For the text-containing cell, return its midpoint in (x, y) coordinate format. 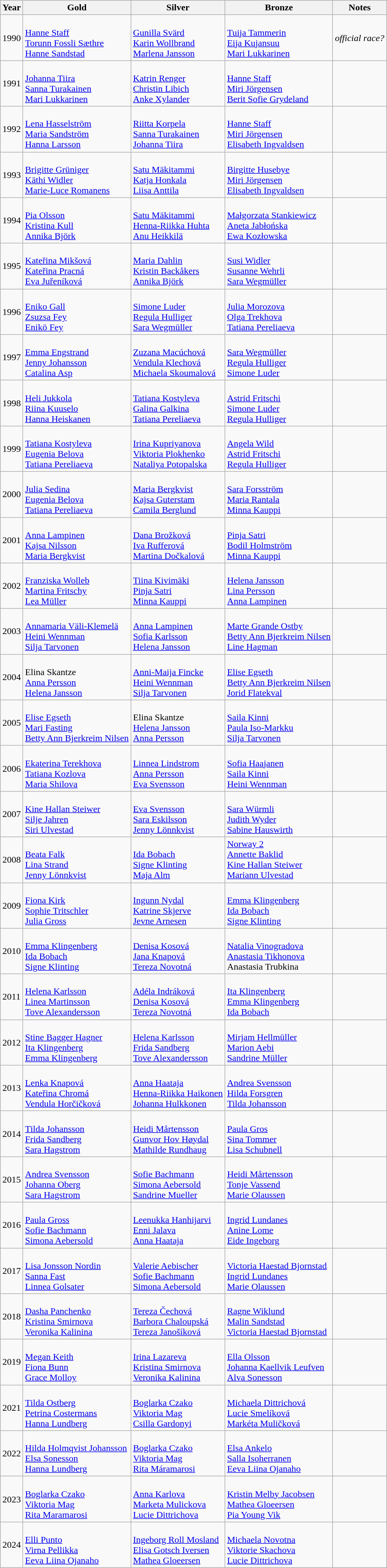
2001 (12, 540)
Elise EgsethBetty Ann Bjerkreim NilsenJorid Flatekval (279, 677)
2023 (12, 1499)
1997 (12, 357)
Tatiana KostylevaGalina GalkinaTatiana Pereliaeva (178, 403)
Boglarka CzakoViktoria MagRita Máramarosi (178, 1454)
Valerie AebischerSofie BachmannSimona Aebersold (178, 1271)
Lena HasselströmMaria SandströmHanna Larsson (77, 129)
Notes (360, 8)
Michaela DittrichováLucie SmelíkováMarkéta Muličková (279, 1408)
Natalia VinogradovaAnastasia TikhonovaAnastasia Trubkina (279, 951)
2002 (12, 586)
1999 (12, 449)
Dasha PanchenkoKristina SmirnovaVeronika Kalinina (77, 1316)
1995 (12, 266)
Boglarka CzakoViktoria MagCsilla Gardonyi (178, 1408)
Boglarka CzakoViktoria MagRita Maramarosi (77, 1499)
Brigitte Grüniger Käthi WidlerMarie-Luce Romanens (77, 175)
2000 (12, 494)
Paula GrosSina TommerLisa Schubnell (279, 1134)
Hilda Holmqvist JohanssonElsa SonessonHanna Lundberg (77, 1454)
Ida BobachSigne KlintingMaja Alm (178, 860)
Beata FalkLina StrandJenny Lönnkvist (77, 860)
Helena JanssonLina PerssonAnna Lampinen (279, 586)
Birgitte HusebyeMiri JörgensenElisabeth Ingvaldsen (279, 175)
Tuija TammerinEija KujansuuMari Lukkarinen (279, 38)
Silver (178, 8)
Kateřina MikšováKateřina PracnáEva Juřeníková (77, 266)
official race? (360, 38)
Johanna TiiraSanna TurakainenMari Lukkarinen (77, 84)
Tilda OstbergPetrina CostermansHanna Lundberg (77, 1408)
Denisa KosováJana KnapováTereza Novotná (178, 951)
Anna HaatajaHenna-Riikka HaikonenJohanna Hulkkonen (178, 1088)
Maria DahlinKristin BackåkersAnnika Björk (178, 266)
Helena KarlssonFrida SandbergTove Alexandersson (178, 1043)
Tereza ČechováBarbora ChaloupskáTereza Janošíková (178, 1316)
2012 (12, 1043)
Ingrid LundanesAnine LomeEide Ingeborg (279, 1225)
Ella OlssonJohanna Kaellvik LeufvenAlva Sonesson (279, 1362)
Astrid FritschiSimone LuderRegula Hulliger (279, 403)
2022 (12, 1454)
Eva SvenssonSara EskilssonJenny Lönnkvist (178, 814)
Year (12, 8)
Irina KupriyanovaViktoria PlokhenkoNataliya Potopalska (178, 449)
Mirjam HellmüllerMarion AebiSandrine Müller (279, 1043)
Eniko GallZsuzsa FeyEnikö Fey (77, 311)
Ekaterina TerekhovaTatiana KozlovaMaria Shilova (77, 769)
2021 (12, 1408)
Elsa AnkeloSalla IsoherranenEeva Liina Ojanaho (279, 1454)
Ingunn NydalKatrine SkjerveJevne Arnesen (178, 905)
2007 (12, 814)
Zuzana MacúchováVendula KlechováMichaela Skoumalová (178, 357)
Tatiana KostylevaEugenia BelovaTatiana Pereliaeva (77, 449)
Ita KlingenbergEmma KlingenbergIda Bobach (279, 996)
Satu MäkitammiKatja HonkalaLiisa Anttila (178, 175)
Anna LampinenKajsa NilssonMaria Bergkvist (77, 540)
Gold (77, 8)
Riitta KorpelaSanna TurakainenJohanna Tiira (178, 129)
Heidi MårtenssonGunvor Hov HøydalMathilde Rundhaug (178, 1134)
Julia MorozovaOlga TrekhovaTatiana Pereliaeva (279, 311)
Norway 2Annette BaklidKine Hallan SteiwerMariann Ulvestad (279, 860)
Julia SedinaEugenia BelovaTatiana Pereliaeva (77, 494)
Hanne StaffTorunn Fossli SæthreHanne Sandstad (77, 38)
2017 (12, 1271)
Adéla IndrákováDenisa KosováTereza Novotná (178, 996)
Dana BrožkováIva RufferováMartina Dočkalová (178, 540)
Anni-Maija FinckeHeini WennmanSilja Tarvonen (178, 677)
1990 (12, 38)
Katrin RengerChristin LibichAnke Xylander (178, 84)
2024 (12, 1545)
Annamaria Väli-KlemeläHeini WennmanSilja Tarvonen (77, 631)
Heidi MårtenssonTonje VassendMarie Olaussen (279, 1179)
Hanne StaffMiri JörgensenBerit Sofie Grydeland (279, 84)
2011 (12, 996)
2008 (12, 860)
Lisa Jonsson NordinSanna FastLinnea Golsater (77, 1271)
Ragne WiklundMalin SandstadVictoria Haestad Bjornstad (279, 1316)
Stine Bagger HagnerIta KlingenbergEmma Klingenberg (77, 1043)
Andrea SvenssonJohanna ObergSara Hagstrom (77, 1179)
2004 (12, 677)
Bronze (279, 8)
Satu MäkitammiHenna-Riikka HuhtaAnu Heikkilä (178, 220)
Fiona KirkSophie TritschlerJulia Gross (77, 905)
Maria BergkvistKajsa GuterstamCamila Berglund (178, 494)
Małgorzata StankiewiczAneta JabłońskaEwa Kozłowska (279, 220)
Linnea LindstromAnna PerssonEva Svensson (178, 769)
Anna LampinenSofia KarlssonHelena Jansson (178, 631)
Heli JukkolaRiina KuuseloHanna Heiskanen (77, 403)
2003 (12, 631)
Franziska WollebMartina FritschyLea Müller (77, 586)
Sara WegmüllerRegula HulligerSimone Luder (279, 357)
Pia OlssonKristina KullAnnika Björk (77, 220)
2019 (12, 1362)
Pinja SatriBodil HolmströmMinna Kauppi (279, 540)
2006 (12, 769)
Saila KinniPaula Iso-MarkkuSilja Tarvonen (279, 723)
Kine Hallan SteiwerSilje JahrenSiri Ulvestad (77, 814)
2005 (12, 723)
Helena KarlssonLinea MartinssonTove Alexandersson (77, 996)
Paula Gross Sofie BachmannSimona Aebersold (77, 1225)
Elise EgsethMari FastingBetty Ann Bjerkreim Nilsen (77, 723)
Tiina KivimäkiPinja SatriMinna Kauppi (178, 586)
Victoria Haestad BjornstadIngrid LundanesMarie Olaussen (279, 1271)
2015 (12, 1179)
2016 (12, 1225)
2009 (12, 905)
Leenukka HanhijarviEnni JalavaAnna Haataja (178, 1225)
Lenka KnapováKateřina ChromáVendula Horčičková (77, 1088)
Hanne StaffMiri JörgensenElisabeth Ingvaldsen (279, 129)
2010 (12, 951)
1994 (12, 220)
Andrea SvenssonHilda ForsgrenTilda Johansson (279, 1088)
1998 (12, 403)
Elina SkantzeHelena JanssonAnna Persson (178, 723)
1991 (12, 84)
Elli PuntoVirna PellikkaEeva Liina Ojanaho (77, 1545)
1993 (12, 175)
1996 (12, 311)
Sara WürmliJudith WyderSabine Hauswirth (279, 814)
2014 (12, 1134)
Marte Grande OstbyBetty Ann Bjerkreim NilsenLine Hagman (279, 631)
Anna KarlovaMarketa MulickovaLucie Dittrichova (178, 1499)
Susi WidlerSusanne WehrliSara Wegmüller (279, 266)
Angela WildAstrid FritschiRegula Hulliger (279, 449)
Tilda JohanssonFrida SandbergSara Hagstrom (77, 1134)
Megan KeithFiona BunnGrace Molloy (77, 1362)
2013 (12, 1088)
Simone LuderRegula HulligerSara Wegmüller (178, 311)
2018 (12, 1316)
Sofie BachmannSimona AebersoldSandrine Mueller (178, 1179)
Elina SkantzeAnna PerssonHelena Jansson (77, 677)
Gunilla SvärdKarin WollbrandMarlena Jansson (178, 38)
Sofia HaajanenSaila KinniHeini Wennman (279, 769)
Michaela NovotnaViktorie SkachovaLucie Dittrichova (279, 1545)
Kristin Melby JacobsenMathea GloeersenPia Young Vik (279, 1499)
Emma EngstrandJenny JohanssonCatalina Asp (77, 357)
1992 (12, 129)
Ingeborg Roll MoslandElisa Gotsch IversenMathea Gloeersen (178, 1545)
Sara ForsströmMaria RantalaMinna Kauppi (279, 494)
Irina LazarevaKristina SmirnovaVeronika Kalinina (178, 1362)
